For the text-containing cell, return its midpoint in [X, Y] coordinate format. 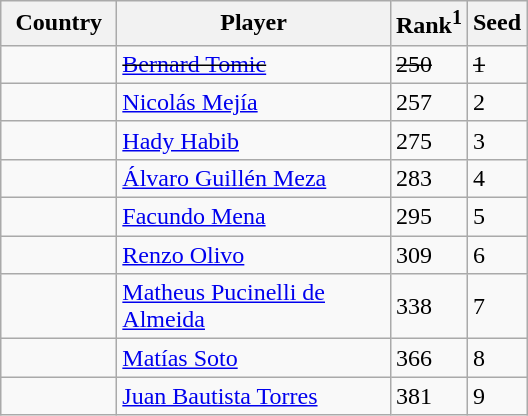
257 [428, 102]
Nicolás Mejía [254, 102]
Rank1 [428, 24]
2 [496, 102]
275 [428, 140]
9 [496, 396]
Facundo Mena [254, 217]
Hady Habib [254, 140]
5 [496, 217]
366 [428, 358]
1 [496, 64]
Country [59, 24]
7 [496, 306]
6 [496, 255]
338 [428, 306]
4 [496, 178]
283 [428, 178]
295 [428, 217]
Renzo Olivo [254, 255]
250 [428, 64]
Player [254, 24]
Matheus Pucinelli de Almeida [254, 306]
309 [428, 255]
8 [496, 358]
Álvaro Guillén Meza [254, 178]
Seed [496, 24]
Matías Soto [254, 358]
Bernard Tomic [254, 64]
Juan Bautista Torres [254, 396]
381 [428, 396]
3 [496, 140]
